Return [X, Y] of the center of cell containing provided text 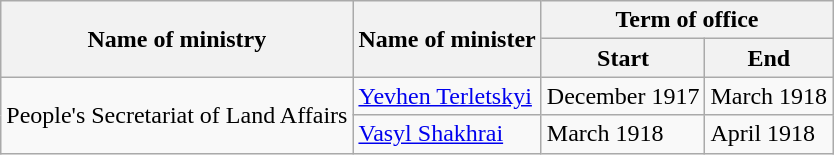
Term of office [686, 20]
Vasyl Shakhrai [447, 134]
Yevhen Terletskyi [447, 96]
People's Secretariat of Land Affairs [177, 115]
Name of minister [447, 39]
End [769, 58]
December 1917 [623, 96]
Start [623, 58]
Name of ministry [177, 39]
April 1918 [769, 134]
